Determine the (x, y) coordinate at the center of the cell enclosing the given text.  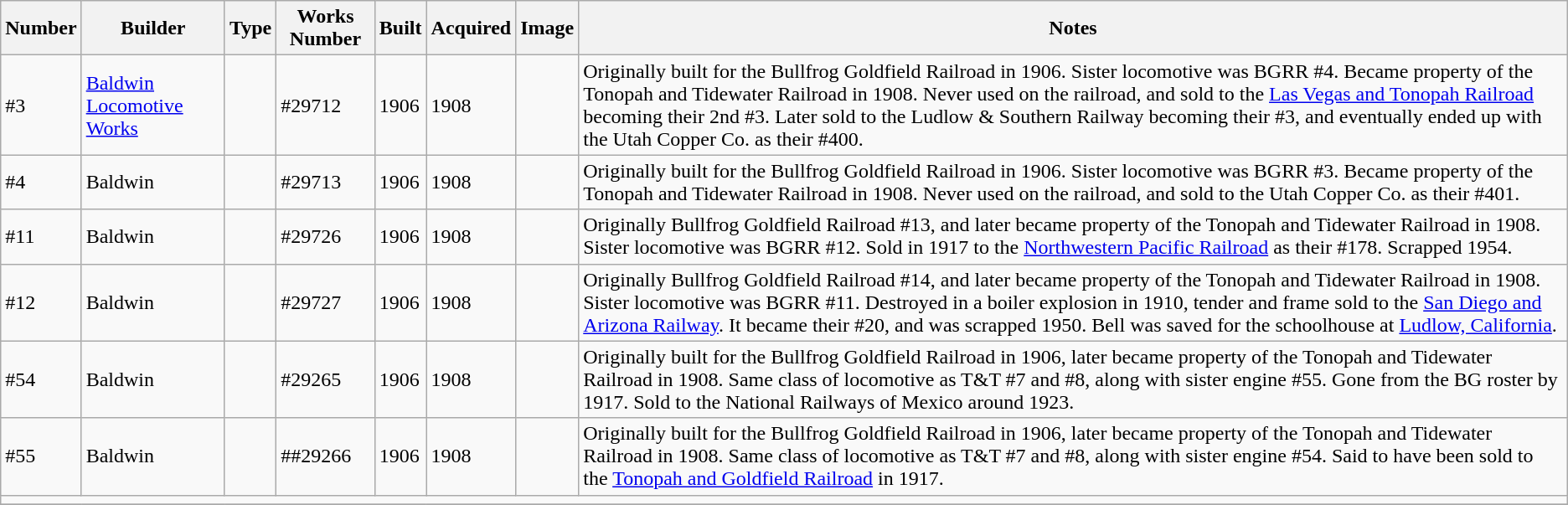
#12 (41, 302)
#29726 (326, 236)
Notes (1074, 28)
#55 (41, 456)
Builder (152, 28)
Built (400, 28)
Works Number (326, 28)
#29727 (326, 302)
#29265 (326, 379)
#11 (41, 236)
#29712 (326, 106)
Type (250, 28)
#54 (41, 379)
Number (41, 28)
#29713 (326, 183)
Image (548, 28)
Baldwin Locomotive Works (152, 106)
##29266 (326, 456)
#3 (41, 106)
#4 (41, 183)
Acquired (471, 28)
